Pinpoint the cell where the given text exists, returning its [X, Y] midpoint coordinate. 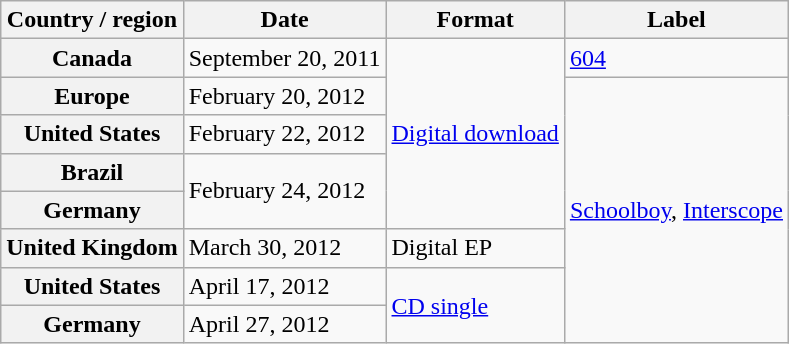
February 24, 2012 [284, 191]
Label [676, 20]
Format [475, 20]
CD single [475, 305]
604 [676, 58]
Schoolboy, Interscope [676, 210]
February 22, 2012 [284, 134]
Digital EP [475, 248]
Digital download [475, 134]
Date [284, 20]
April 27, 2012 [284, 324]
February 20, 2012 [284, 96]
Europe [92, 96]
March 30, 2012 [284, 248]
United Kingdom [92, 248]
September 20, 2011 [284, 58]
Country / region [92, 20]
Canada [92, 58]
Brazil [92, 172]
April 17, 2012 [284, 286]
